Provide the [x, y] coordinate of the cell's center where the given text is located.  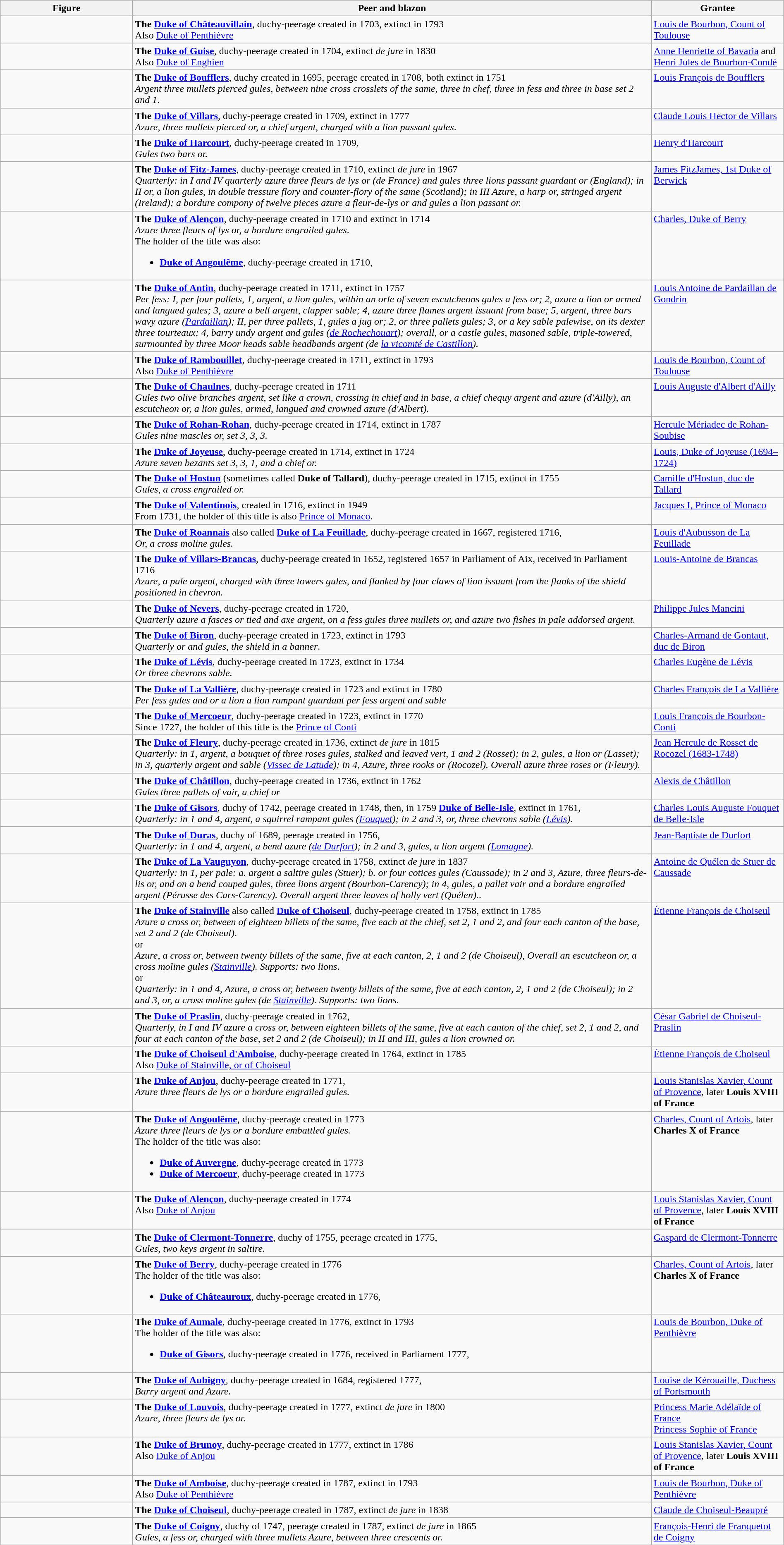
Princess Marie Adélaïde of FrancePrincess Sophie of France [717, 1418]
César Gabriel de Choiseul-Praslin [717, 1027]
The Duke of Châteauvillain, duchy-peerage created in 1703, extinct in 1793Also Duke of Penthièvre [392, 30]
The Duke of Mercoeur, duchy-peerage created in 1723, extinct in 1770Since 1727, the holder of this title is the Prince of Conti [392, 721]
Louis François de Boufflers [717, 89]
Jean-Baptiste de Durfort [717, 840]
The Duke of Harcourt, duchy-peerage created in 1709,Gules two bars or. [392, 148]
The Duke of Rohan-Rohan, duchy-peerage created in 1714, extinct in 1787Gules nine mascles or, set 3, 3, 3. [392, 430]
Henry d'Harcourt [717, 148]
Antoine de Quélen de Stuer de Caussade [717, 878]
The Duke of Lévis, duchy-peerage created in 1723, extinct in 1734Or three chevrons sable. [392, 667]
Hercule Mériadec de Rohan-Soubise [717, 430]
Gaspard de Clermont-Tonnerre [717, 1243]
Charles Eugène de Lévis [717, 667]
Charles Louis Auguste Fouquet de Belle-Isle [717, 813]
Anne Henriette of Bavaria and Henri Jules de Bourbon-Condé [717, 56]
Philippe Jules Mancini [717, 614]
Louis d'Aubusson de La Feuillade [717, 538]
The Duke of Clermont-Tonnerre, duchy of 1755, peerage created in 1775,Gules, two keys argent in saltire. [392, 1243]
Camille d'Hostun, duc de Tallard [717, 484]
The Duke of Choiseul, duchy-peerage created in 1787, extinct de jure in 1838 [392, 1510]
Louise de Kérouaille, Duchess of Portsmouth [717, 1385]
The Duke of Hostun (sometimes called Duke of Tallard), duchy-peerage created in 1715, extinct in 1755Gules, a cross engrailed or. [392, 484]
Peer and blazon [392, 8]
The Duke of Aubigny, duchy-peerage created in 1684, registered 1777,Barry argent and Azure. [392, 1385]
The Duke of Brunoy, duchy-peerage created in 1777, extinct in 1786Also Duke of Anjou [392, 1456]
Charles, Duke of Berry [717, 246]
Claude de Choiseul-Beaupré [717, 1510]
The Duke of Châtillon, duchy-peerage created in 1736, extinct in 1762Gules three pallets of vair, a chief or [392, 787]
The Duke of Alençon, duchy-peerage created in 1774Also Duke of Anjou [392, 1210]
The Duke of Roannais also called Duke of La Feuillade, duchy-peerage created in 1667, registered 1716,Or, a cross moline gules. [392, 538]
Figure [67, 8]
Charles François de La Vallière [717, 695]
The Duke of Valentinois, created in 1716, extinct in 1949From 1731, the holder of this title is also Prince of Monaco. [392, 511]
The Duke of Joyeuse, duchy-peerage created in 1714, extinct in 1724Azure seven bezants set 3, 3, 1, and a chief or. [392, 457]
The Duke of Biron, duchy-peerage created in 1723, extinct in 1793Quarterly or and gules, the shield in a banner. [392, 641]
Claude Louis Hector de Villars [717, 122]
Louis Antoine de Pardaillan de Gondrin [717, 316]
The Duke of Anjou, duchy-peerage created in 1771,Azure three fleurs de lys or a bordure engrailed gules. [392, 1092]
The Duke of Amboise, duchy-peerage created in 1787, extinct in 1793Also Duke of Penthièvre [392, 1489]
Louis François de Bourbon-Conti [717, 721]
The Duke of Choiseul d'Amboise, duchy-peerage created in 1764, extinct in 1785Also Duke of Stainville, or of Choiseul [392, 1059]
Louis, Duke of Joyeuse (1694–1724) [717, 457]
Jacques I, Prince of Monaco [717, 511]
Alexis de Châtillon [717, 787]
Jean Hercule de Rosset de Rocozel (1683-1748) [717, 754]
The Duke of Berry, duchy-peerage created in 1776The holder of the title was also:Duke of Châteauroux, duchy-peerage created in 1776, [392, 1285]
François-Henri de Franquetot de Coigny [717, 1531]
Louis Auguste d'Albert d'Ailly [717, 397]
James FitzJames, 1st Duke of Berwick [717, 186]
The Duke of Rambouillet, duchy-peerage created in 1711, extinct in 1793Also Duke of Penthièvre [392, 365]
Louis-Antoine de Brancas [717, 576]
The Duke of Louvois, duchy-peerage created in 1777, extinct de jure in 1800Azure, three fleurs de lys or. [392, 1418]
Grantee [717, 8]
Charles-Armand de Gontaut, duc de Biron [717, 641]
The Duke of Guise, duchy-peerage created in 1704, extinct de jure in 1830Also Duke of Enghien [392, 56]
